Output the (X, Y) coordinate of the center of the cell containing the given text.  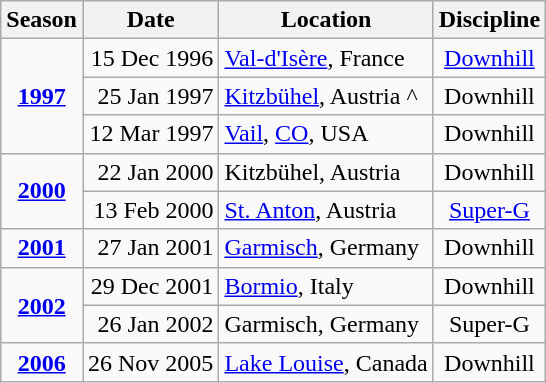
Bormio, Italy (326, 286)
Date (150, 20)
Location (326, 20)
13 Feb 2000 (150, 210)
2001 (42, 248)
15 Dec 1996 (150, 58)
Lake Louise, Canada (326, 362)
2000 (42, 191)
Kitzbühel, Austria (326, 172)
Season (42, 20)
26 Jan 2002 (150, 324)
2002 (42, 305)
26 Nov 2005 (150, 362)
1997 (42, 96)
Discipline (489, 20)
Val-d'Isère, France (326, 58)
29 Dec 2001 (150, 286)
2006 (42, 362)
27 Jan 2001 (150, 248)
Vail, CO, USA (326, 134)
St. Anton, Austria (326, 210)
12 Mar 1997 (150, 134)
25 Jan 1997 (150, 96)
22 Jan 2000 (150, 172)
Kitzbühel, Austria ^ (326, 96)
